For the text-containing cell, return its midpoint in [x, y] coordinate format. 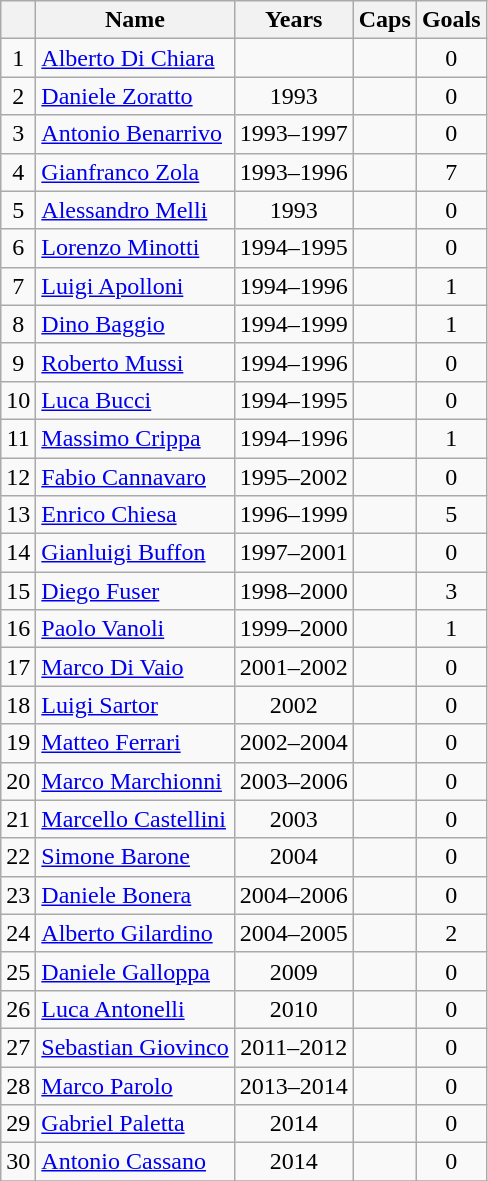
Alberto Gilardino [135, 933]
1997–2001 [294, 553]
27 [18, 1047]
Enrico Chiesa [135, 515]
1996–1999 [294, 515]
11 [18, 438]
Diego Fuser [135, 591]
Gabriel Paletta [135, 1124]
2013–2014 [294, 1085]
Marco Di Vaio [135, 667]
Antonio Cassano [135, 1162]
2004 [294, 857]
21 [18, 819]
30 [18, 1162]
Paolo Vanoli [135, 629]
Marco Parolo [135, 1085]
Dino Baggio [135, 324]
6 [18, 248]
1999–2000 [294, 629]
Luigi Apolloni [135, 286]
Alessandro Melli [135, 210]
2003–2006 [294, 781]
9 [18, 362]
15 [18, 591]
2011–2012 [294, 1047]
2009 [294, 971]
Luigi Sartor [135, 705]
2004–2005 [294, 933]
Daniele Bonera [135, 895]
13 [18, 515]
Years [294, 20]
4 [18, 172]
Gianluigi Buffon [135, 553]
Marcello Castellini [135, 819]
20 [18, 781]
16 [18, 629]
2010 [294, 1009]
28 [18, 1085]
1998–2000 [294, 591]
1994–1999 [294, 324]
29 [18, 1124]
2004–2006 [294, 895]
Daniele Galloppa [135, 971]
Gianfranco Zola [135, 172]
2003 [294, 819]
22 [18, 857]
1993–1996 [294, 172]
Roberto Mussi [135, 362]
Caps [384, 20]
Fabio Cannavaro [135, 477]
2002 [294, 705]
1993–1997 [294, 134]
1995–2002 [294, 477]
26 [18, 1009]
12 [18, 477]
Marco Marchionni [135, 781]
10 [18, 400]
Simone Barone [135, 857]
2001–2002 [294, 667]
23 [18, 895]
24 [18, 933]
25 [18, 971]
2002–2004 [294, 743]
Alberto Di Chiara [135, 58]
18 [18, 705]
Matteo Ferrari [135, 743]
Massimo Crippa [135, 438]
Antonio Benarrivo [135, 134]
14 [18, 553]
Luca Antonelli [135, 1009]
8 [18, 324]
Luca Bucci [135, 400]
Goals [451, 20]
17 [18, 667]
Daniele Zoratto [135, 96]
Sebastian Giovinco [135, 1047]
Name [135, 20]
19 [18, 743]
Lorenzo Minotti [135, 248]
